Identify which cell holds the provided text, then report its [x, y] central coordinate. 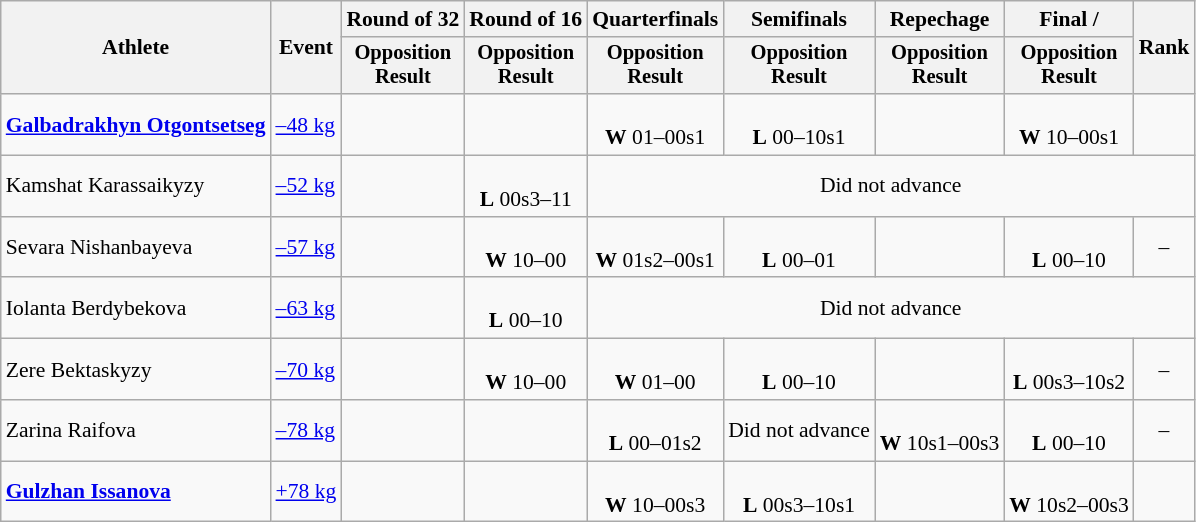
Rank [1164, 48]
+78 kg [306, 492]
–57 kg [306, 248]
–78 kg [306, 430]
Zarina Raifova [136, 430]
Iolanta Berdybekova [136, 308]
W 01–00 [655, 370]
L 00s3–10s2 [1068, 370]
L 00–10s1 [799, 124]
–70 kg [306, 370]
W 01–00s1 [655, 124]
L 00–01s2 [655, 430]
W 10–00s3 [655, 492]
W 01s2–00s1 [655, 248]
Round of 32 [402, 19]
Final / [1068, 19]
L 00s3–11 [526, 186]
Round of 16 [526, 19]
–52 kg [306, 186]
Repechage [940, 19]
Sevara Nishanbayeva [136, 248]
Semifinals [799, 19]
W 10–00s1 [1068, 124]
W 10s2–00s3 [1068, 492]
–63 kg [306, 308]
Quarterfinals [655, 19]
Gulzhan Issanova [136, 492]
L 00s3–10s1 [799, 492]
L 00–01 [799, 248]
W 10s1–00s3 [940, 430]
–48 kg [306, 124]
Athlete [136, 48]
Event [306, 48]
Zere Bektaskyzy [136, 370]
Kamshat Karassaikyzy [136, 186]
Galbadrakhyn Otgontsetseg [136, 124]
